Provide the [X, Y] coordinate of the cell's center where the given text is located.  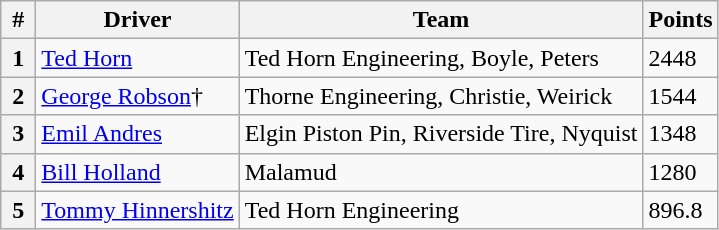
Ted Horn Engineering, Boyle, Peters [441, 58]
5 [18, 210]
Emil Andres [138, 134]
Points [680, 20]
Ted Horn [138, 58]
896.8 [680, 210]
Thorne Engineering, Christie, Weirick [441, 96]
1544 [680, 96]
2 [18, 96]
1280 [680, 172]
3 [18, 134]
Ted Horn Engineering [441, 210]
Elgin Piston Pin, Riverside Tire, Nyquist [441, 134]
Tommy Hinnershitz [138, 210]
Bill Holland [138, 172]
1 [18, 58]
# [18, 20]
Malamud [441, 172]
2448 [680, 58]
4 [18, 172]
Driver [138, 20]
Team [441, 20]
1348 [680, 134]
George Robson† [138, 96]
